Return the (X, Y) coordinate for the center point of the cell that contains the specified text.  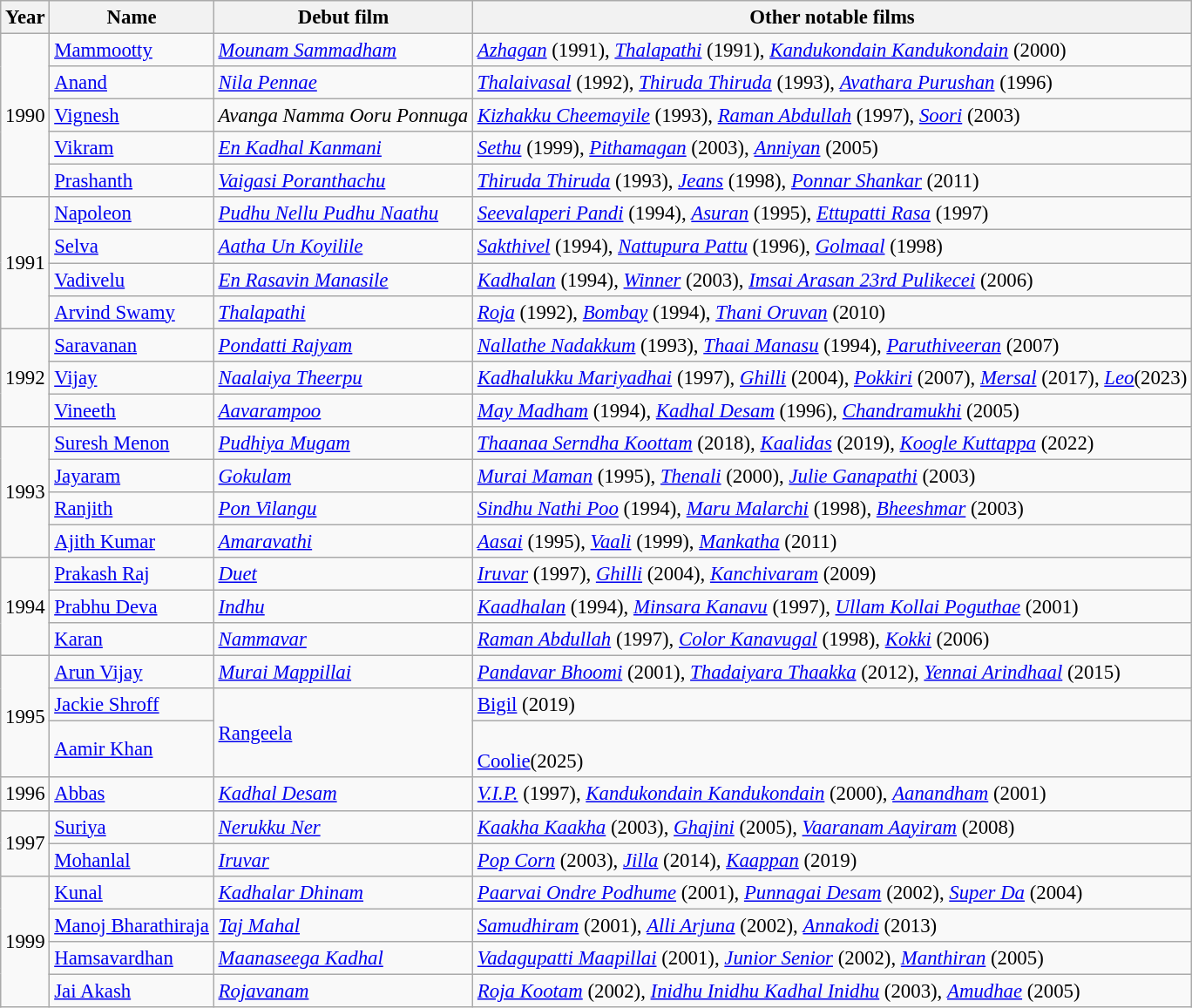
Indhu (343, 607)
Sindhu Nathi Poo (1994), Maru Malarchi (1998), Bheeshmar (2003) (833, 509)
Nila Pennae (343, 83)
Pondatti Rajyam (343, 345)
Name (132, 17)
Vikram (132, 148)
Prashanth (132, 181)
En Kadhal Kanmani (343, 148)
Thiruda Thiruda (1993), Jeans (1998), Ponnar Shankar (2011) (833, 181)
Naalaiya Theerpu (343, 377)
Avanga Namma Ooru Ponnuga (343, 116)
1994 (25, 606)
1990 (25, 116)
Kadhalar Dhinam (343, 892)
Napoleon (132, 213)
Murai Mappillai (343, 673)
Seevalaperi Pandi (1994), Asuran (1995), Ettupatti Rasa (1997) (833, 213)
Abbas (132, 795)
En Rasavin Manasile (343, 280)
Iruvar (343, 860)
Ajith Kumar (132, 541)
1996 (25, 795)
Manoj Bharathiraja (132, 925)
Aasai (1995), Vaali (1999), Mankatha (2011) (833, 541)
Arvind Swamy (132, 312)
Kadhalukku Mariyadhai (1997), Ghilli (2004), Pokkiri (2007), Mersal (2017), Leo(2023) (833, 377)
Vineeth (132, 410)
Jayaram (132, 476)
Other notable films (833, 17)
V.I.P. (1997), Kandukondain Kandukondain (2000), Aanandham (2001) (833, 795)
Debut film (343, 17)
Mammootty (132, 51)
Prakash Raj (132, 574)
Suresh Menon (132, 443)
1997 (25, 843)
Suriya (132, 827)
Kunal (132, 892)
Sethu (1999), Pithamagan (2003), Anniyan (2005) (833, 148)
Pudhu Nellu Pudhu Naathu (343, 213)
Thalapathi (343, 312)
Coolie(2025) (833, 749)
Roja Kootam (2002), Inidhu Inidhu Kadhal Inidhu (2003), Amudhae (2005) (833, 991)
Kadhalan (1994), Winner (2003), Imsai Arasan 23rd Pulikecei (2006) (833, 280)
Thalaivasal (1992), Thiruda Thiruda (1993), Avathara Purushan (1996) (833, 83)
Vignesh (132, 116)
Year (25, 17)
Pon Vilangu (343, 509)
Roja (1992), Bombay (1994), Thani Oruvan (2010) (833, 312)
Vaigasi Poranthachu (343, 181)
Maanaseega Kadhal (343, 958)
1995 (25, 717)
Amaravathi (343, 541)
Samudhiram (2001), Alli Arjuna (2002), Annakodi (2013) (833, 925)
Duet (343, 574)
Bigil (2019) (833, 705)
Aamir Khan (132, 749)
1992 (25, 378)
Jai Akash (132, 991)
1999 (25, 941)
Murai Maman (1995), Thenali (2000), Julie Ganapathi (2003) (833, 476)
Paarvai Ondre Podhume (2001), Punnagai Desam (2002), Super Da (2004) (833, 892)
Kadhal Desam (343, 795)
Prabhu Deva (132, 607)
Jackie Shroff (132, 705)
Mounam Sammadham (343, 51)
Vadagupatti Maapillai (2001), Junior Senior (2002), Manthiran (2005) (833, 958)
Ranjith (132, 509)
Kaakha Kaakha (2003), Ghajini (2005), Vaaranam Aayiram (2008) (833, 827)
Arun Vijay (132, 673)
Aavarampoo (343, 410)
Gokulam (343, 476)
Hamsavardhan (132, 958)
Nammavar (343, 639)
Pandavar Bhoomi (2001), Thadaiyara Thaakka (2012), Yennai Arindhaal (2015) (833, 673)
1993 (25, 492)
May Madham (1994), Kadhal Desam (1996), Chandramukhi (2005) (833, 410)
Rojavanam (343, 991)
Saravanan (132, 345)
Kizhakku Cheemayile (1993), Raman Abdullah (1997), Soori (2003) (833, 116)
Vadivelu (132, 280)
Pudhiya Mugam (343, 443)
Aatha Un Koyilile (343, 247)
Kaadhalan (1994), Minsara Kanavu (1997), Ullam Kollai Poguthae (2001) (833, 607)
Nallathe Nadakkum (1993), Thaai Manasu (1994), Paruthiveeran (2007) (833, 345)
1991 (25, 262)
Taj Mahal (343, 925)
Pop Corn (2003), Jilla (2014), Kaappan (2019) (833, 860)
Mohanlal (132, 860)
Azhagan (1991), Thalapathi (1991), Kandukondain Kandukondain (2000) (833, 51)
Raman Abdullah (1997), Color Kanavugal (1998), Kokki (2006) (833, 639)
Nerukku Ner (343, 827)
Anand (132, 83)
Iruvar (1997), Ghilli (2004), Kanchivaram (2009) (833, 574)
Karan (132, 639)
Rangeela (343, 733)
Selva (132, 247)
Thaanaa Serndha Koottam (2018), Kaalidas (2019), Koogle Kuttappa (2022) (833, 443)
Sakthivel (1994), Nattupura Pattu (1996), Golmaal (1998) (833, 247)
Vijay (132, 377)
